Search for the cell housing the specified text and yield its [x, y] center coordinate. 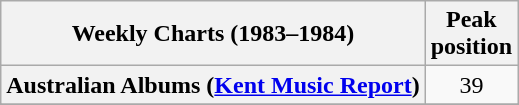
Peakposition [471, 34]
Australian Albums (Kent Music Report) [213, 85]
Weekly Charts (1983–1984) [213, 34]
39 [471, 85]
